Identify which cell holds the provided text, then report its [X, Y] central coordinate. 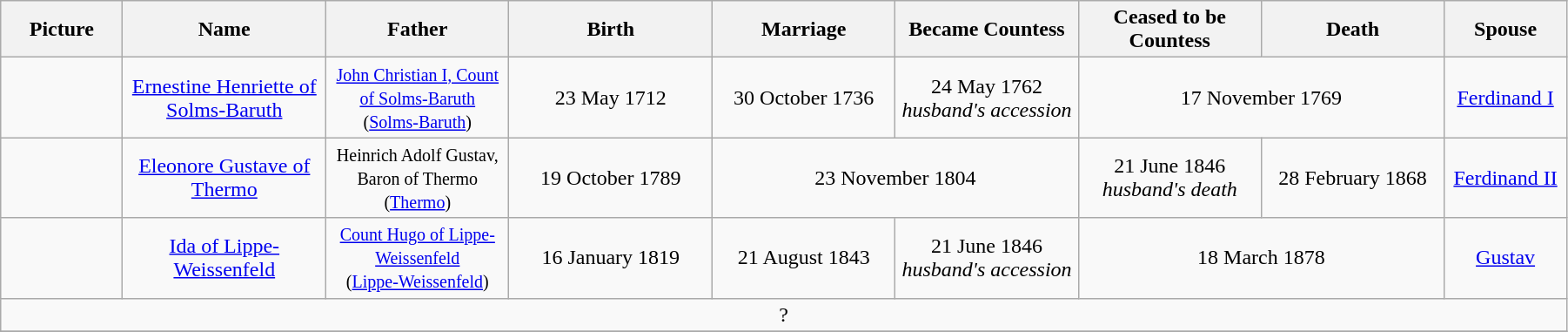
Eleonore Gustave of Thermo [224, 178]
Name [224, 30]
24 May 1762husband's accession [987, 98]
Birth [611, 30]
21 August 1843 [804, 258]
28 February 1868 [1352, 178]
Ceased to be Countess [1169, 30]
23 November 1804 [896, 178]
Ferdinand I [1505, 98]
John Christian I, Count of Solms-Baruth(Solms-Baruth) [418, 98]
Heinrich Adolf Gustav, Baron of Thermo(Thermo) [418, 178]
Spouse [1505, 30]
Ida of Lippe-Weissenfeld [224, 258]
Marriage [804, 30]
16 January 1819 [611, 258]
23 May 1712 [611, 98]
19 October 1789 [611, 178]
18 March 1878 [1262, 258]
Gustav [1505, 258]
Ferdinand II [1505, 178]
Death [1352, 30]
Ernestine Henriette of Solms-Baruth [224, 98]
Father [418, 30]
Became Countess [987, 30]
17 November 1769 [1262, 98]
Picture [62, 30]
21 June 1846husband's accession [987, 258]
21 June 1846husband's death [1169, 178]
Count Hugo of Lippe-Weissenfeld(Lippe-Weissenfeld) [418, 258]
30 October 1736 [804, 98]
? [784, 315]
